Extract the (X, Y) coordinate from the center of the cell holding the provided text.  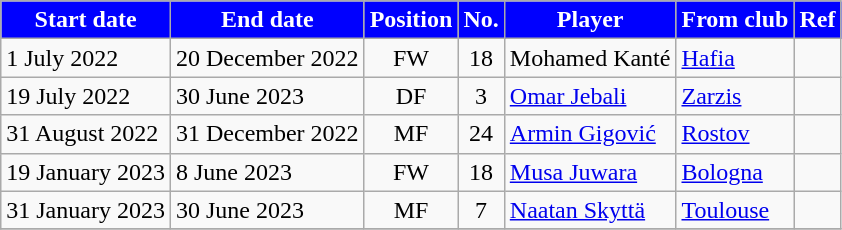
31 January 2023 (86, 210)
19 January 2023 (86, 172)
7 (481, 210)
Musa Juwara (590, 172)
Position (411, 20)
Omar Jebali (590, 96)
20 December 2022 (267, 58)
24 (481, 134)
Naatan Skyttä (590, 210)
Start date (86, 20)
Player (590, 20)
End date (267, 20)
Mohamed Kanté (590, 58)
No. (481, 20)
Bologna (735, 172)
Zarzis (735, 96)
Ref (818, 20)
1 July 2022 (86, 58)
Toulouse (735, 210)
Rostov (735, 134)
From club (735, 20)
Armin Gigović (590, 134)
31 December 2022 (267, 134)
8 June 2023 (267, 172)
3 (481, 96)
DF (411, 96)
Hafia (735, 58)
19 July 2022 (86, 96)
31 August 2022 (86, 134)
